Pinpoint the cell where the given text exists, returning its (x, y) midpoint coordinate. 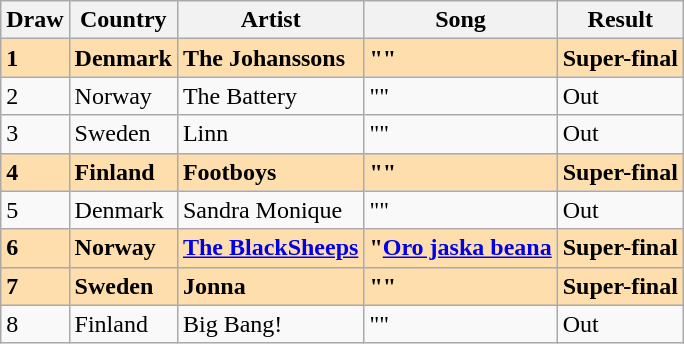
3 (35, 134)
Jonna (270, 286)
Artist (270, 20)
7 (35, 286)
Footboys (270, 172)
Big Bang! (270, 324)
8 (35, 324)
5 (35, 210)
Song (460, 20)
6 (35, 248)
The Battery (270, 96)
Result (620, 20)
The Johanssons (270, 58)
"Oro jaska beana (460, 248)
Linn (270, 134)
2 (35, 96)
Country (123, 20)
4 (35, 172)
Draw (35, 20)
The BlackSheeps (270, 248)
Sandra Monique (270, 210)
1 (35, 58)
